Capture the cell that displays the provided text and extract its (x, y) central coordinate. 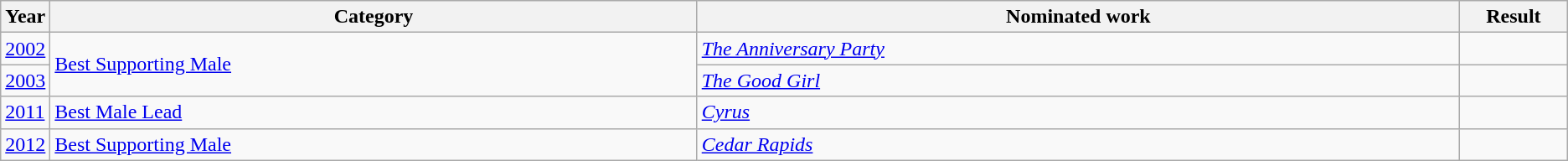
Best Male Lead (374, 112)
2011 (25, 112)
Year (25, 17)
Cyrus (1078, 112)
Category (374, 17)
Nominated work (1078, 17)
Cedar Rapids (1078, 144)
2003 (25, 80)
2012 (25, 144)
Result (1514, 17)
The Anniversary Party (1078, 49)
The Good Girl (1078, 80)
2002 (25, 49)
